Find where the given text appears and provide that cell's center as (x, y) coordinate. 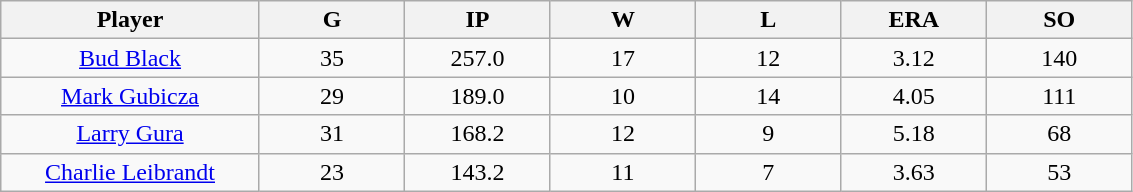
5.18 (914, 134)
SO (1059, 20)
53 (1059, 172)
9 (768, 134)
257.0 (478, 58)
10 (622, 96)
4.05 (914, 96)
Larry Gura (130, 134)
35 (332, 58)
189.0 (478, 96)
23 (332, 172)
W (622, 20)
17 (622, 58)
7 (768, 172)
31 (332, 134)
111 (1059, 96)
Bud Black (130, 58)
140 (1059, 58)
Charlie Leibrandt (130, 172)
ERA (914, 20)
Player (130, 20)
L (768, 20)
G (332, 20)
143.2 (478, 172)
29 (332, 96)
3.12 (914, 58)
3.63 (914, 172)
168.2 (478, 134)
Mark Gubicza (130, 96)
IP (478, 20)
14 (768, 96)
11 (622, 172)
68 (1059, 134)
